Capture the cell that displays the provided text and extract its [x, y] central coordinate. 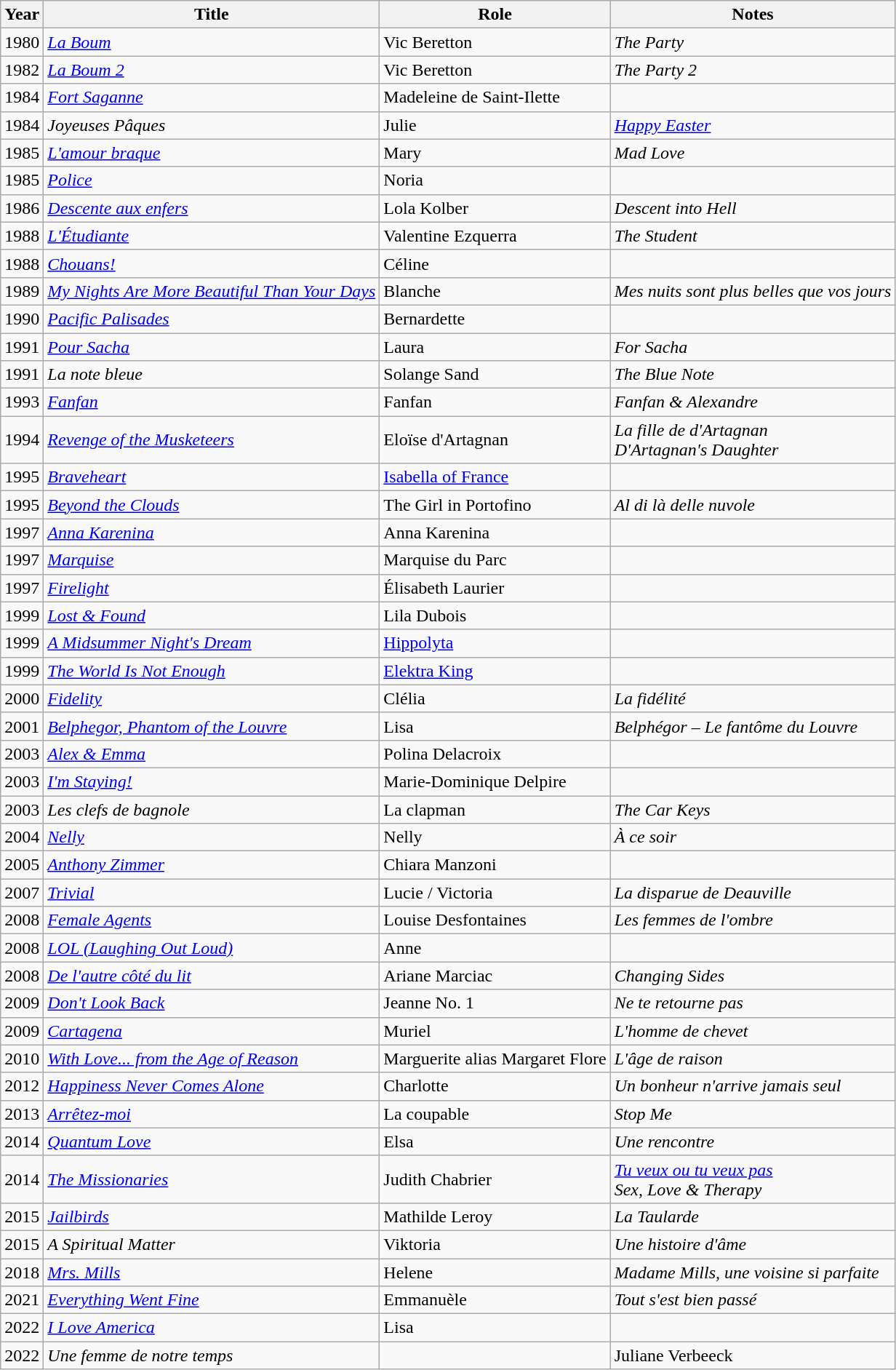
Eloïse d'Artagnan [495, 439]
L'âge de raison [753, 1059]
Polina Delacroix [495, 754]
Quantum Love [212, 1142]
2000 [22, 698]
Title [212, 15]
La Taularde [753, 1216]
La fidélité [753, 698]
I Love America [212, 1328]
The Student [753, 236]
Une rencontre [753, 1142]
Blanche [495, 291]
Role [495, 15]
Bernardette [495, 319]
Laura [495, 347]
Lola Kolber [495, 208]
The World Is Not Enough [212, 671]
Descent into Hell [753, 208]
Madeleine de Saint-Ilette [495, 97]
Fanfan & Alexandre [753, 402]
Happiness Never Comes Alone [212, 1086]
1994 [22, 439]
Solange Sand [495, 375]
Une histoire d'âme [753, 1244]
Elsa [495, 1142]
Pour Sacha [212, 347]
Lost & Found [212, 616]
1993 [22, 402]
Descente aux enfers [212, 208]
The Party [753, 42]
The Girl in Portofino [495, 505]
For Sacha [753, 347]
Emmanuèle [495, 1300]
Noria [495, 180]
Mary [495, 153]
Belphégor – Le fantôme du Louvre [753, 726]
A Spiritual Matter [212, 1244]
La Boum 2 [212, 70]
Les clefs de bagnole [212, 810]
La Boum [212, 42]
Year [22, 15]
The Party 2 [753, 70]
2012 [22, 1086]
Clélia [495, 698]
Alex & Emma [212, 754]
La disparue de Deauville [753, 893]
Judith Chabrier [495, 1179]
Hippolyta [495, 643]
La coupable [495, 1114]
I'm Staying! [212, 781]
Happy Easter [753, 125]
Notes [753, 15]
Mrs. Mills [212, 1273]
1982 [22, 70]
L'homme de chevet [753, 1031]
Pacific Palisades [212, 319]
Firelight [212, 588]
The Missionaries [212, 1179]
L'Étudiante [212, 236]
Élisabeth Laurier [495, 588]
Marquise [212, 560]
Fidelity [212, 698]
Revenge of the Musketeers [212, 439]
2001 [22, 726]
Viktoria [495, 1244]
La fille de d'ArtagnanD'Artagnan's Daughter [753, 439]
La note bleue [212, 375]
Police [212, 180]
A Midsummer Night's Dream [212, 643]
Juliane Verbeeck [753, 1355]
Mathilde Leroy [495, 1216]
Julie [495, 125]
Cartagena [212, 1031]
Valentine Ezquerra [495, 236]
Chouans! [212, 263]
Lila Dubois [495, 616]
Muriel [495, 1031]
Jeanne No. 1 [495, 1003]
Céline [495, 263]
À ce soir [753, 837]
Madame Mills, une voisine si parfaite [753, 1273]
Marquise du Parc [495, 560]
Don't Look Back [212, 1003]
Anthony Zimmer [212, 865]
Marguerite alias Margaret Flore [495, 1059]
My Nights Are More Beautiful Than Your Days [212, 291]
Ne te retourne pas [753, 1003]
2005 [22, 865]
2007 [22, 893]
Tout s'est bien passé [753, 1300]
The Blue Note [753, 375]
Marie-Dominique Delpire [495, 781]
Chiara Manzoni [495, 865]
Tu veux ou tu veux pasSex, Love & Therapy [753, 1179]
Everything Went Fine [212, 1300]
Jailbirds [212, 1216]
Fort Saganne [212, 97]
1986 [22, 208]
De l'autre côté du lit [212, 976]
The Car Keys [753, 810]
L'amour braque [212, 153]
1980 [22, 42]
Stop Me [753, 1114]
Elektra King [495, 671]
1989 [22, 291]
With Love... from the Age of Reason [212, 1059]
Arrêtez-moi [212, 1114]
Braveheart [212, 477]
Changing Sides [753, 976]
2013 [22, 1114]
Helene [495, 1273]
Louise Desfontaines [495, 920]
Belphegor, Phantom of the Louvre [212, 726]
Une femme de notre temps [212, 1355]
LOL (Laughing Out Loud) [212, 948]
Un bonheur n'arrive jamais seul [753, 1086]
Female Agents [212, 920]
Mes nuits sont plus belles que vos jours [753, 291]
Mad Love [753, 153]
Lucie / Victoria [495, 893]
1990 [22, 319]
2010 [22, 1059]
Beyond the Clouds [212, 505]
Trivial [212, 893]
2021 [22, 1300]
Les femmes de l'ombre [753, 920]
Al di là delle nuvole [753, 505]
Anne [495, 948]
Isabella of France [495, 477]
Ariane Marciac [495, 976]
La clapman [495, 810]
Joyeuses Pâques [212, 125]
2018 [22, 1273]
Charlotte [495, 1086]
2004 [22, 837]
